Determine the [X, Y] coordinate at the center of the cell enclosing the given text.  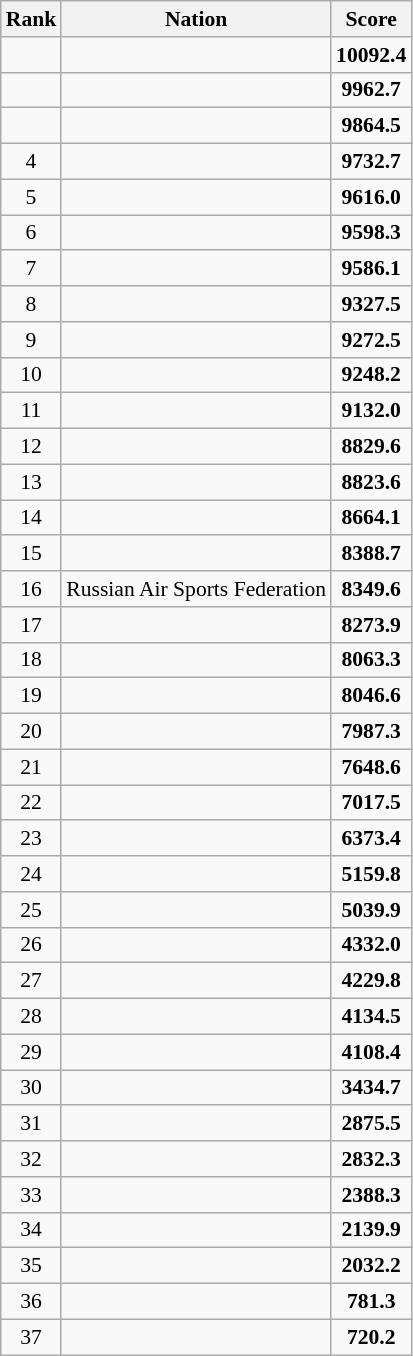
11 [32, 411]
17 [32, 625]
8 [32, 304]
9 [32, 340]
3434.7 [371, 1088]
Nation [196, 19]
8829.6 [371, 447]
7648.6 [371, 767]
19 [32, 696]
5039.9 [371, 910]
8063.3 [371, 660]
29 [32, 1052]
4 [32, 162]
4108.4 [371, 1052]
10 [32, 375]
28 [32, 1017]
8664.1 [371, 518]
7987.3 [371, 732]
9962.7 [371, 90]
9586.1 [371, 269]
30 [32, 1088]
2139.9 [371, 1230]
5159.8 [371, 874]
6373.4 [371, 839]
34 [32, 1230]
2388.3 [371, 1195]
22 [32, 803]
9598.3 [371, 233]
4332.0 [371, 945]
25 [32, 910]
Score [371, 19]
8349.6 [371, 589]
13 [32, 482]
24 [32, 874]
7 [32, 269]
9616.0 [371, 197]
32 [32, 1159]
20 [32, 732]
720.2 [371, 1337]
35 [32, 1266]
2875.5 [371, 1124]
6 [32, 233]
9272.5 [371, 340]
9864.5 [371, 126]
Rank [32, 19]
9327.5 [371, 304]
10092.4 [371, 55]
5 [32, 197]
14 [32, 518]
2832.3 [371, 1159]
33 [32, 1195]
4229.8 [371, 981]
36 [32, 1302]
15 [32, 554]
27 [32, 981]
781.3 [371, 1302]
12 [32, 447]
21 [32, 767]
Russian Air Sports Federation [196, 589]
7017.5 [371, 803]
18 [32, 660]
9132.0 [371, 411]
8046.6 [371, 696]
4134.5 [371, 1017]
8273.9 [371, 625]
8388.7 [371, 554]
9732.7 [371, 162]
8823.6 [371, 482]
2032.2 [371, 1266]
23 [32, 839]
26 [32, 945]
37 [32, 1337]
16 [32, 589]
9248.2 [371, 375]
31 [32, 1124]
